Extract the [X, Y] coordinate from the center of the cell holding the provided text.  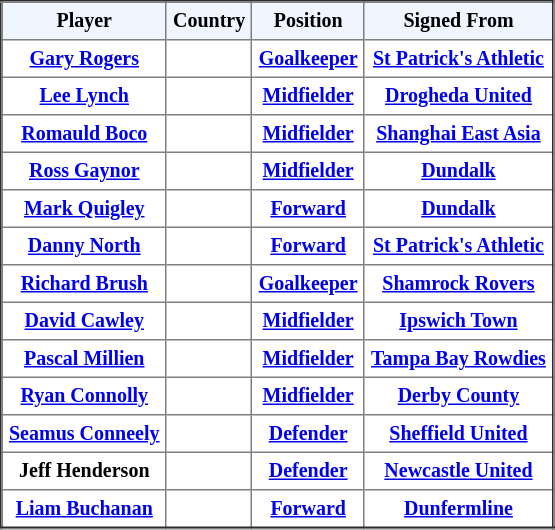
Gary Rogers [84, 59]
Danny North [84, 246]
Liam Buchanan [84, 509]
Derby County [458, 396]
Ipswich Town [458, 321]
Seamus Conneely [84, 434]
David Cawley [84, 321]
Jeff Henderson [84, 471]
Position [308, 21]
Pascal Millien [84, 359]
Ross Gaynor [84, 171]
Shanghai East Asia [458, 134]
Dunfermline [458, 509]
Lee Lynch [84, 96]
Ryan Connolly [84, 396]
Romauld Boco [84, 134]
Newcastle United [458, 471]
Country [209, 21]
Player [84, 21]
Drogheda United [458, 96]
Sheffield United [458, 434]
Tampa Bay Rowdies [458, 359]
Mark Quigley [84, 209]
Signed From [458, 21]
Shamrock Rovers [458, 284]
Richard Brush [84, 284]
